Output the [X, Y] coordinate of the center of the cell containing the given text.  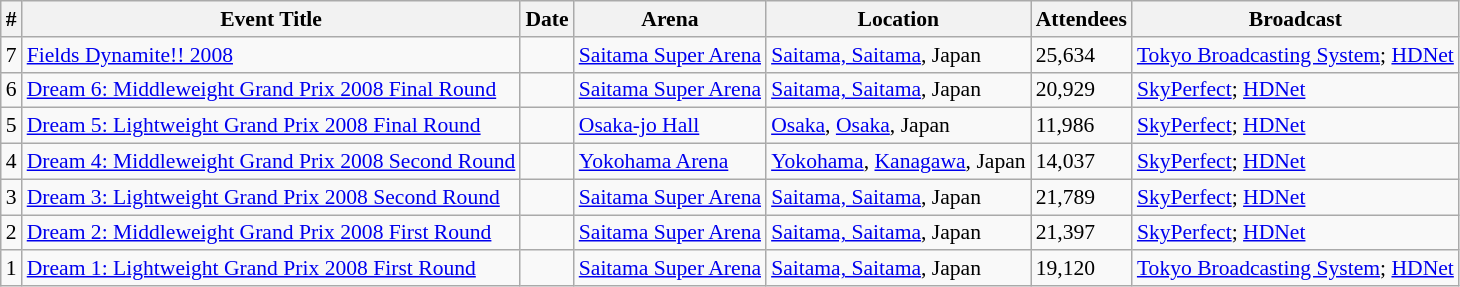
Dream 1: Lightweight Grand Prix 2008 First Round [272, 269]
19,120 [1082, 269]
7 [12, 55]
4 [12, 162]
Yokohama Arena [670, 162]
Dream 3: Lightweight Grand Prix 2008 Second Round [272, 197]
Event Title [272, 19]
6 [12, 90]
Yokohama, Kanagawa, Japan [898, 162]
Dream 6: Middleweight Grand Prix 2008 Final Round [272, 90]
Osaka-jo Hall [670, 126]
Fields Dynamite!! 2008 [272, 55]
Dream 2: Middleweight Grand Prix 2008 First Round [272, 233]
Dream 4: Middleweight Grand Prix 2008 Second Round [272, 162]
3 [12, 197]
Osaka, Osaka, Japan [898, 126]
25,634 [1082, 55]
21,397 [1082, 233]
Dream 5: Lightweight Grand Prix 2008 Final Round [272, 126]
Location [898, 19]
1 [12, 269]
Arena [670, 19]
Broadcast [1296, 19]
Attendees [1082, 19]
21,789 [1082, 197]
Date [546, 19]
2 [12, 233]
20,929 [1082, 90]
14,037 [1082, 162]
# [12, 19]
11,986 [1082, 126]
5 [12, 126]
